Find where the given text appears and provide that cell's center as (x, y) coordinate. 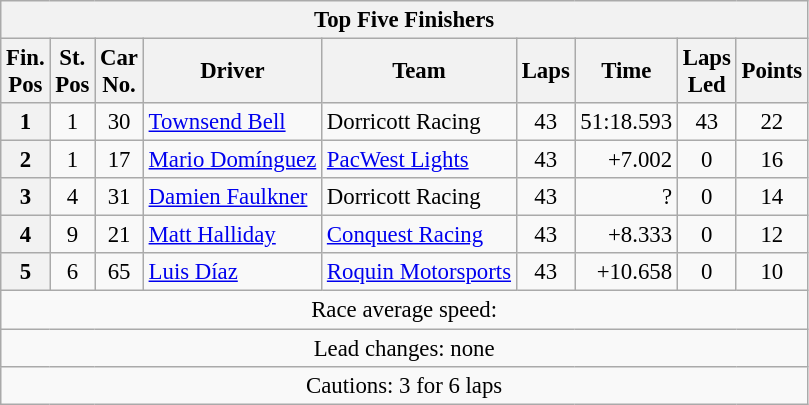
Fin.Pos (26, 72)
51:18.593 (626, 122)
3 (26, 197)
Laps (546, 72)
10 (772, 273)
Cautions: 3 for 6 laps (404, 385)
Conquest Racing (420, 235)
65 (120, 273)
Luis Díaz (232, 273)
30 (120, 122)
2 (26, 160)
6 (72, 273)
Driver (232, 72)
22 (772, 122)
St.Pos (72, 72)
21 (120, 235)
Roquin Motorsports (420, 273)
Race average speed: (404, 310)
Mario Domínguez (232, 160)
Top Five Finishers (404, 20)
14 (772, 197)
5 (26, 273)
31 (120, 197)
16 (772, 160)
Townsend Bell (232, 122)
? (626, 197)
PacWest Lights (420, 160)
+10.658 (626, 273)
LapsLed (706, 72)
Time (626, 72)
17 (120, 160)
Team (420, 72)
CarNo. (120, 72)
Points (772, 72)
Matt Halliday (232, 235)
+8.333 (626, 235)
9 (72, 235)
+7.002 (626, 160)
12 (772, 235)
Lead changes: none (404, 348)
Damien Faulkner (232, 197)
